Pinpoint the cell where the given text exists, returning its (x, y) midpoint coordinate. 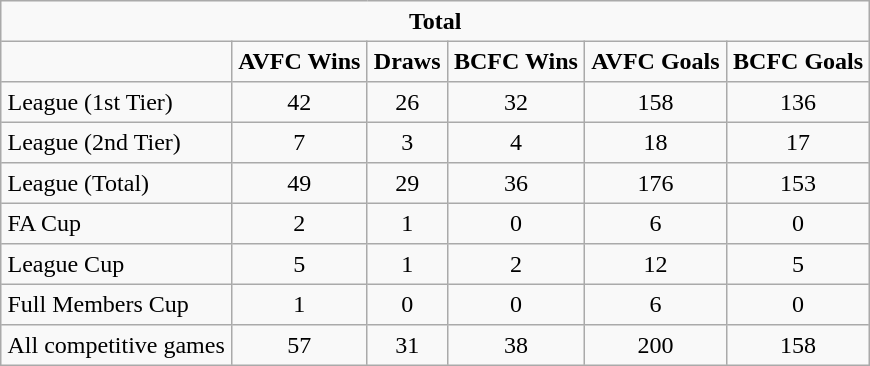
29 (407, 183)
36 (516, 183)
136 (798, 102)
17 (798, 142)
AVFC Goals (656, 61)
Full Members Cup (116, 304)
176 (656, 183)
AVFC Wins (300, 61)
31 (407, 345)
18 (656, 142)
4 (516, 142)
7 (300, 142)
League Cup (116, 264)
League (Total) (116, 183)
38 (516, 345)
Total (436, 21)
57 (300, 345)
3 (407, 142)
32 (516, 102)
Draws (407, 61)
12 (656, 264)
League (2nd Tier) (116, 142)
26 (407, 102)
200 (656, 345)
League (1st Tier) (116, 102)
42 (300, 102)
BCFC Goals (798, 61)
49 (300, 183)
FA Cup (116, 223)
All competitive games (116, 345)
BCFC Wins (516, 61)
153 (798, 183)
